Search for the cell housing the specified text and yield its [X, Y] center coordinate. 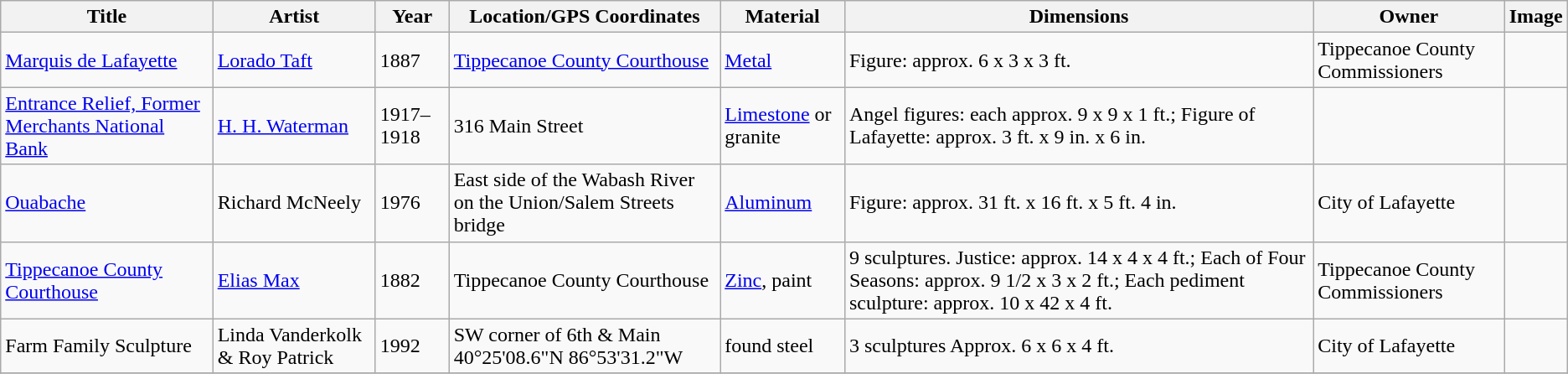
Artist [294, 17]
Zinc, paint [782, 280]
East side of the Wabash River on the Union/Salem Streets bridge [585, 203]
Year [412, 17]
Material [782, 17]
found steel [782, 345]
Marquis de Lafayette [107, 60]
Metal [782, 60]
1882 [412, 280]
Linda Vanderkolk & Roy Patrick [294, 345]
1887 [412, 60]
Ouabache [107, 203]
9 sculptures. Justice: approx. 14 x 4 x 4 ft.; Each of Four Seasons: approx. 9 1/2 x 3 x 2 ft.; Each pediment sculpture: approx. 10 x 42 x 4 ft. [1079, 280]
Location/GPS Coordinates [585, 17]
3 sculptures Approx. 6 x 6 x 4 ft. [1079, 345]
Figure: approx. 6 x 3 x 3 ft. [1079, 60]
Title [107, 17]
Image [1536, 17]
Entrance Relief, Former Merchants National Bank [107, 126]
1917–1918 [412, 126]
Aluminum [782, 203]
Owner [1409, 17]
Lorado Taft [294, 60]
Richard McNeely [294, 203]
1992 [412, 345]
H. H. Waterman [294, 126]
SW corner of 6th & Main 40°25'08.6"N 86°53'31.2"W [585, 345]
Dimensions [1079, 17]
Figure: approx. 31 ft. x 16 ft. x 5 ft. 4 in. [1079, 203]
Elias Max [294, 280]
1976 [412, 203]
Angel figures: each approx. 9 x 9 x 1 ft.; Figure of Lafayette: approx. 3 ft. x 9 in. x 6 in. [1079, 126]
316 Main Street [585, 126]
Farm Family Sculpture [107, 345]
Limestone or granite [782, 126]
